Detect which cell encompasses the target text, then output its [x, y] center coordinate. 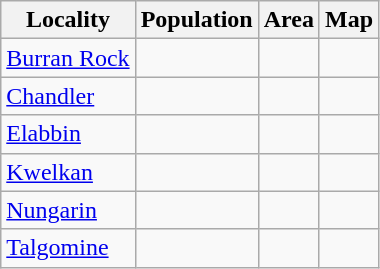
Burran Rock [68, 58]
Elabbin [68, 134]
Locality [68, 20]
Population [196, 20]
Talgomine [68, 248]
Map [348, 20]
Kwelkan [68, 172]
Nungarin [68, 210]
Area [288, 20]
Chandler [68, 96]
